Capture the cell that displays the provided text and extract its (X, Y) central coordinate. 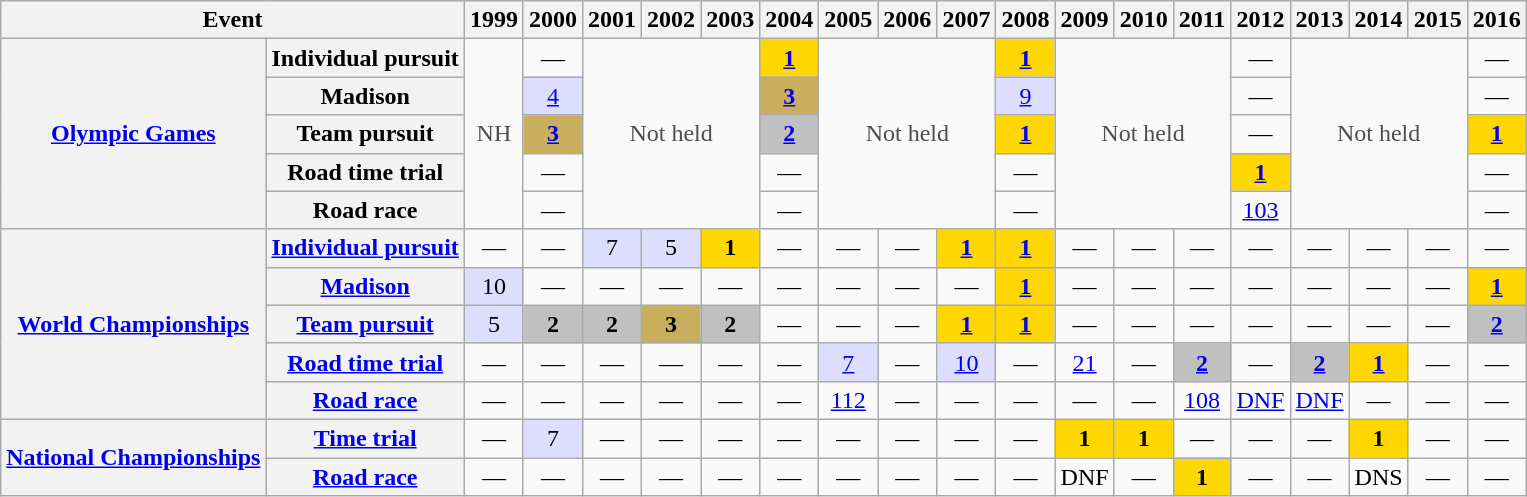
2006 (908, 20)
2014 (1378, 20)
2010 (1144, 20)
Event (233, 20)
DNS (1378, 477)
108 (1202, 400)
2011 (1202, 20)
4 (552, 96)
2015 (1438, 20)
2003 (730, 20)
Olympic Games (134, 134)
NH (494, 134)
2002 (672, 20)
World Championships (134, 324)
1999 (494, 20)
2013 (1320, 20)
2008 (1026, 20)
Time trial (365, 438)
103 (1260, 210)
2004 (790, 20)
21 (1084, 362)
2007 (966, 20)
112 (848, 400)
2016 (1496, 20)
2000 (552, 20)
9 (1026, 96)
2001 (612, 20)
2005 (848, 20)
2012 (1260, 20)
2009 (1084, 20)
National Championships (134, 457)
